Determine the (x, y) coordinate at the center of the cell enclosing the given text.  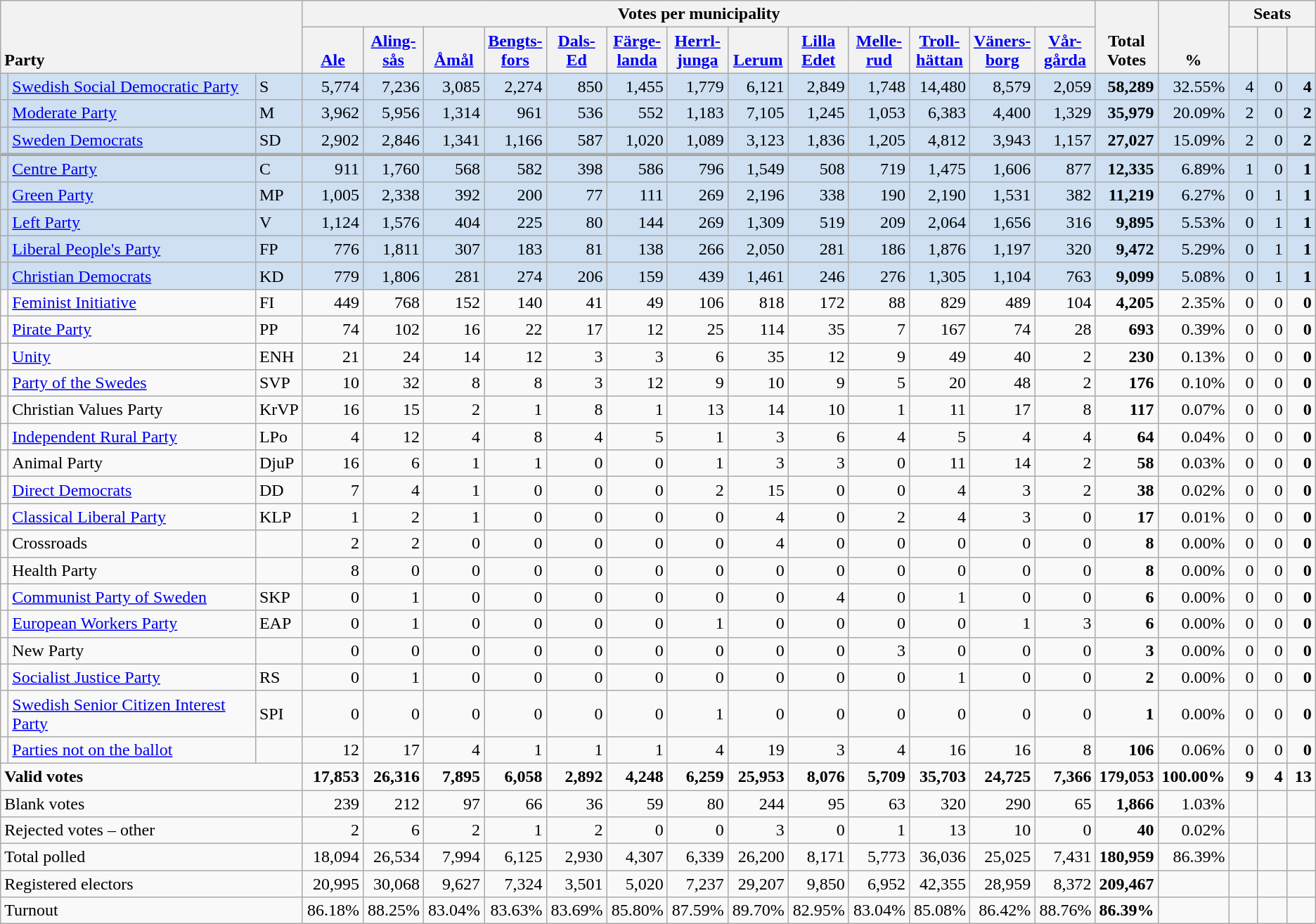
Swedish Social Democratic Party (132, 86)
95 (818, 804)
Aling- sås (394, 51)
Troll- hättan (939, 51)
536 (576, 113)
Left Party (132, 222)
65 (1065, 804)
35,979 (1126, 113)
30,068 (394, 884)
20 (939, 383)
439 (697, 276)
274 (515, 276)
0.03% (1194, 463)
SVP (278, 383)
Åmål (454, 51)
693 (1126, 329)
97 (454, 804)
776 (333, 249)
9,627 (454, 884)
1,549 (758, 169)
225 (515, 222)
266 (697, 249)
36,036 (939, 857)
1,606 (1002, 169)
Communist Party of Sweden (132, 597)
508 (818, 169)
212 (394, 804)
5.08% (1194, 276)
111 (637, 195)
Party of the Swedes (132, 383)
519 (818, 222)
29,207 (758, 884)
26,200 (758, 857)
Lerum (758, 51)
2,196 (758, 195)
1,876 (939, 249)
Socialist Justice Party (132, 677)
0.04% (1194, 437)
83.63% (515, 911)
1,531 (1002, 195)
582 (515, 169)
239 (333, 804)
22 (515, 329)
66 (515, 804)
% (1194, 37)
2,930 (576, 857)
6,125 (515, 857)
850 (576, 86)
Feminist Initiative (132, 302)
25 (697, 329)
Swedish Senior Citizen Interest Party (132, 713)
1,245 (818, 113)
11,219 (1126, 195)
552 (637, 113)
1,157 (1065, 141)
3,085 (454, 86)
8,171 (818, 857)
102 (394, 329)
104 (1065, 302)
7,237 (697, 884)
7,324 (515, 884)
818 (758, 302)
398 (576, 169)
Herrl- junga (697, 51)
1,183 (697, 113)
Ale (333, 51)
KLP (278, 517)
0.06% (1194, 750)
0.01% (1194, 517)
Vår- gårda (1065, 51)
316 (1065, 222)
28,959 (1002, 884)
5,020 (637, 884)
48 (1002, 383)
PP (278, 329)
1,314 (454, 113)
404 (454, 222)
9,099 (1126, 276)
179,053 (1126, 776)
1,005 (333, 195)
7,236 (394, 86)
392 (454, 195)
59 (637, 804)
4,205 (1126, 302)
58,289 (1126, 86)
3,943 (1002, 141)
SPI (278, 713)
2,846 (394, 141)
Bengts- fors (515, 51)
9,472 (1126, 249)
877 (1065, 169)
209 (879, 222)
796 (697, 169)
63 (879, 804)
1,197 (1002, 249)
1,760 (394, 169)
1,329 (1065, 113)
83.69% (576, 911)
190 (879, 195)
Sweden Democrats (132, 141)
586 (637, 169)
911 (333, 169)
449 (333, 302)
2.35% (1194, 302)
382 (1065, 195)
17,853 (333, 776)
568 (454, 169)
58 (1126, 463)
1,806 (394, 276)
7,895 (454, 776)
246 (818, 276)
5.29% (1194, 249)
20,995 (333, 884)
64 (1126, 437)
M (278, 113)
9,850 (818, 884)
8,579 (1002, 86)
Registered electors (152, 884)
S (278, 86)
Valid votes (152, 776)
87.59% (697, 911)
SKP (278, 597)
100.00% (1194, 776)
12,335 (1126, 169)
DD (278, 490)
KD (278, 276)
5.53% (1194, 222)
32 (394, 383)
183 (515, 249)
Direct Democrats (132, 490)
1,836 (818, 141)
206 (576, 276)
4,400 (1002, 113)
EAP (278, 624)
186 (879, 249)
5,956 (394, 113)
961 (515, 113)
6.89% (1194, 169)
27,027 (1126, 141)
9,895 (1126, 222)
26,534 (394, 857)
2,064 (939, 222)
32.55% (1194, 86)
6,383 (939, 113)
Unity (132, 357)
Rejected votes – other (152, 830)
6,952 (879, 884)
86.42% (1002, 911)
25,953 (758, 776)
1,461 (758, 276)
0.13% (1194, 357)
6,339 (697, 857)
Liberal People's Party (132, 249)
140 (515, 302)
88.25% (394, 911)
307 (454, 249)
1,104 (1002, 276)
88 (879, 302)
0.39% (1194, 329)
15.09% (1194, 141)
20.09% (1194, 113)
Votes per municipality (699, 14)
180,959 (1126, 857)
276 (879, 276)
138 (637, 249)
1,053 (879, 113)
Crossroads (132, 544)
4,307 (637, 857)
FI (278, 302)
117 (1126, 410)
1,020 (637, 141)
230 (1126, 357)
Christian Values Party (132, 410)
Independent Rural Party (132, 437)
7,366 (1065, 776)
MP (278, 195)
25,025 (1002, 857)
719 (879, 169)
6,121 (758, 86)
1,866 (1126, 804)
RS (278, 677)
763 (1065, 276)
3,123 (758, 141)
144 (637, 222)
SD (278, 141)
24 (394, 357)
Total Votes (1126, 37)
FP (278, 249)
200 (515, 195)
ENH (278, 357)
1,748 (879, 86)
81 (576, 249)
5,773 (879, 857)
89.70% (758, 911)
82.95% (818, 911)
Turnout (152, 911)
167 (939, 329)
Färge- landa (637, 51)
159 (637, 276)
209,467 (1126, 884)
Classical Liberal Party (132, 517)
38 (1126, 490)
21 (333, 357)
114 (758, 329)
587 (576, 141)
18,094 (333, 857)
35,703 (939, 776)
Seats (1272, 14)
24,725 (1002, 776)
36 (576, 804)
1,811 (394, 249)
42,355 (939, 884)
1,089 (697, 141)
Green Party (132, 195)
2,892 (576, 776)
768 (394, 302)
1,309 (758, 222)
New Party (132, 650)
1,656 (1002, 222)
Total polled (152, 857)
C (278, 169)
KrVP (278, 410)
28 (1065, 329)
152 (454, 302)
290 (1002, 804)
7,994 (454, 857)
88.76% (1065, 911)
4,812 (939, 141)
Animal Party (132, 463)
5,774 (333, 86)
Parties not on the ballot (132, 750)
LPo (278, 437)
14,480 (939, 86)
Lilla Edet (818, 51)
829 (939, 302)
1,455 (637, 86)
1,124 (333, 222)
4,248 (637, 776)
8,372 (1065, 884)
244 (758, 804)
6,259 (697, 776)
26,316 (394, 776)
172 (818, 302)
19 (758, 750)
85.80% (637, 911)
1,475 (939, 169)
1,576 (394, 222)
1,779 (697, 86)
European Workers Party (132, 624)
1,305 (939, 276)
0.07% (1194, 410)
6,058 (515, 776)
3,501 (576, 884)
V (278, 222)
489 (1002, 302)
8,076 (818, 776)
Melle- rud (879, 51)
5,709 (879, 776)
DjuP (278, 463)
6.27% (1194, 195)
338 (818, 195)
86.18% (333, 911)
2,059 (1065, 86)
Blank votes (152, 804)
Health Party (132, 570)
77 (576, 195)
1,166 (515, 141)
2,190 (939, 195)
7,431 (1065, 857)
3,962 (333, 113)
1.03% (1194, 804)
Moderate Party (132, 113)
1,341 (454, 141)
Centre Party (132, 169)
2,274 (515, 86)
7,105 (758, 113)
Dals- Ed (576, 51)
Väners- borg (1002, 51)
41 (576, 302)
1,205 (879, 141)
2,902 (333, 141)
Pirate Party (132, 329)
85.08% (939, 911)
Party (152, 37)
2,050 (758, 249)
0.10% (1194, 383)
Christian Democrats (132, 276)
2,849 (818, 86)
2,338 (394, 195)
779 (333, 276)
176 (1126, 383)
